Return (x, y) of the center of cell containing provided text 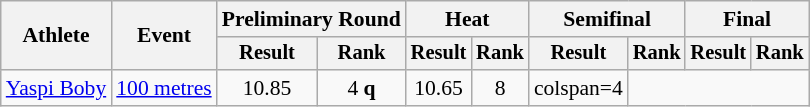
Final (746, 19)
Semifinal (608, 19)
Heat (468, 19)
colspan=4 (578, 88)
Yaspi Boby (56, 88)
Athlete (56, 36)
Preliminary Round (312, 19)
100 metres (164, 88)
8 (500, 88)
10.85 (268, 88)
4 q (361, 88)
Event (164, 36)
10.65 (439, 88)
